For the text-containing cell, return its midpoint in (x, y) coordinate format. 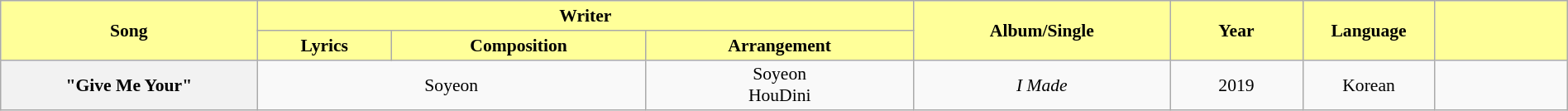
Soyeon (452, 84)
I Made (1042, 84)
Year (1236, 30)
Arrangement (780, 45)
SoyeonHouDini (780, 84)
Album/Single (1042, 30)
"Give Me Your" (129, 84)
2019 (1236, 84)
Song (129, 30)
Composition (519, 45)
Korean (1369, 84)
Lyrics (324, 45)
Writer (586, 16)
Language (1369, 30)
